Search for the cell housing the specified text and yield its (x, y) center coordinate. 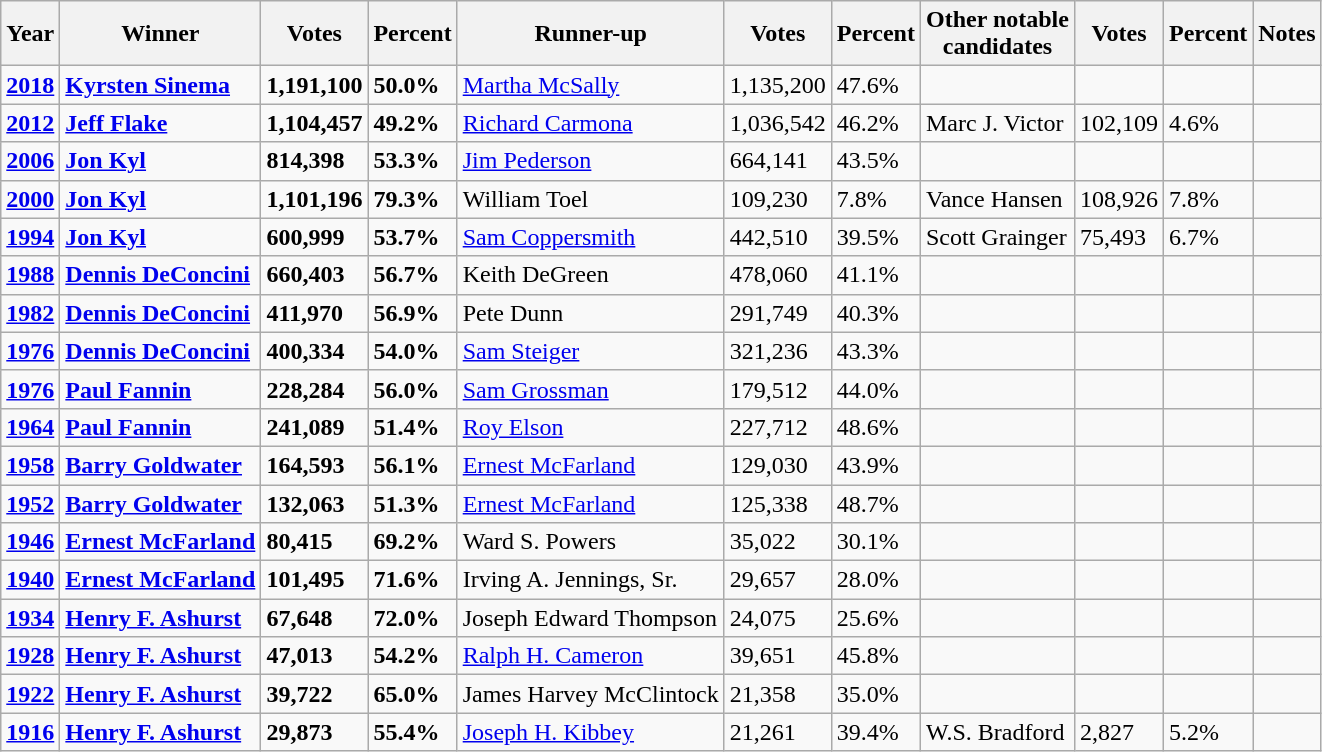
1916 (30, 732)
39,651 (778, 656)
101,495 (314, 580)
102,109 (1118, 123)
40.3% (876, 313)
Marc J. Victor (997, 123)
129,030 (778, 465)
35,022 (778, 542)
241,089 (314, 427)
2000 (30, 199)
6.7% (1208, 237)
21,358 (778, 694)
43.5% (876, 161)
Ralph H. Cameron (590, 656)
664,141 (778, 161)
1982 (30, 313)
79.3% (412, 199)
43.3% (876, 351)
227,712 (778, 427)
65.0% (412, 694)
W.S. Bradford (997, 732)
814,398 (314, 161)
39.4% (876, 732)
Notes (1287, 34)
1994 (30, 237)
2006 (30, 161)
660,403 (314, 275)
Scott Grainger (997, 237)
1,191,100 (314, 85)
48.7% (876, 503)
53.7% (412, 237)
35.0% (876, 694)
53.3% (412, 161)
125,338 (778, 503)
Jim Pederson (590, 161)
56.7% (412, 275)
1934 (30, 618)
1988 (30, 275)
1,104,457 (314, 123)
28.0% (876, 580)
49.2% (412, 123)
Irving A. Jennings, Sr. (590, 580)
478,060 (778, 275)
Ward S. Powers (590, 542)
291,749 (778, 313)
43.9% (876, 465)
45.8% (876, 656)
5.2% (1208, 732)
321,236 (778, 351)
1922 (30, 694)
400,334 (314, 351)
54.0% (412, 351)
1940 (30, 580)
109,230 (778, 199)
411,970 (314, 313)
25.6% (876, 618)
1964 (30, 427)
James Harvey McClintock (590, 694)
Jeff Flake (160, 123)
2,827 (1118, 732)
Keith DeGreen (590, 275)
56.1% (412, 465)
75,493 (1118, 237)
71.6% (412, 580)
Kyrsten Sinema (160, 85)
108,926 (1118, 199)
Sam Grossman (590, 389)
54.2% (412, 656)
47.6% (876, 85)
Winner (160, 34)
1,101,196 (314, 199)
30.1% (876, 542)
Pete Dunn (590, 313)
2018 (30, 85)
442,510 (778, 237)
55.4% (412, 732)
Joseph Edward Thompson (590, 618)
24,075 (778, 618)
1952 (30, 503)
44.0% (876, 389)
69.2% (412, 542)
132,063 (314, 503)
1928 (30, 656)
72.0% (412, 618)
Runner-up (590, 34)
1958 (30, 465)
Other notablecandidates (997, 34)
Year (30, 34)
Roy Elson (590, 427)
Richard Carmona (590, 123)
Martha McSally (590, 85)
Joseph H. Kibbey (590, 732)
1,036,542 (778, 123)
1946 (30, 542)
600,999 (314, 237)
41.1% (876, 275)
39.5% (876, 237)
29,657 (778, 580)
4.6% (1208, 123)
56.0% (412, 389)
51.4% (412, 427)
179,512 (778, 389)
21,261 (778, 732)
39,722 (314, 694)
47,013 (314, 656)
48.6% (876, 427)
80,415 (314, 542)
67,648 (314, 618)
Vance Hansen (997, 199)
56.9% (412, 313)
51.3% (412, 503)
2012 (30, 123)
1,135,200 (778, 85)
29,873 (314, 732)
Sam Coppersmith (590, 237)
50.0% (412, 85)
Sam Steiger (590, 351)
46.2% (876, 123)
228,284 (314, 389)
William Toel (590, 199)
164,593 (314, 465)
